Provide the (x, y) coordinate of the cell's center where the given text is located.  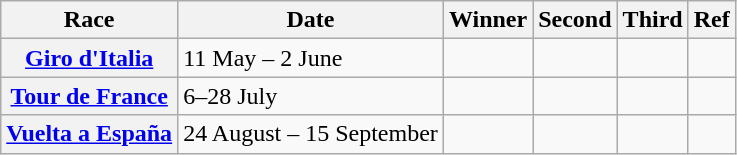
Winner (488, 20)
11 May – 2 June (311, 58)
24 August – 15 September (311, 134)
Giro d'Italia (90, 58)
Tour de France (90, 96)
Second (575, 20)
6–28 July (311, 96)
Race (90, 20)
Date (311, 20)
Third (652, 20)
Vuelta a España (90, 134)
Ref (712, 20)
